Return [x, y] of the center of cell containing provided text 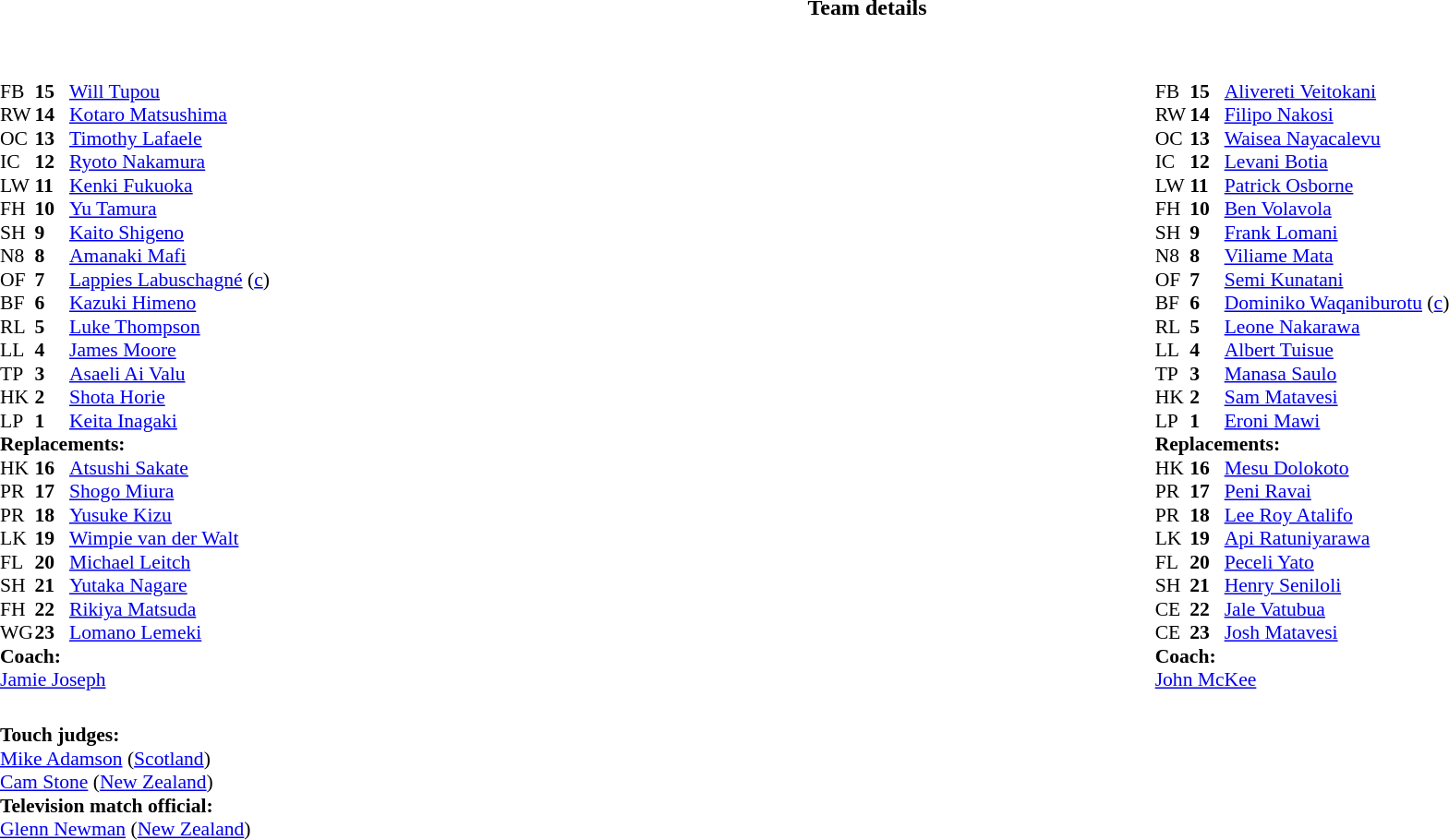
Coach: [135, 656]
Amanaki Mafi [170, 256]
Replacements: [135, 444]
Lomano Lemeki [170, 632]
Yu Tamura [170, 210]
Timothy Lafaele [170, 138]
Lappies Labuschagné (c) [170, 280]
WG [18, 632]
Ryoto Nakamura [170, 162]
Michael Leitch [170, 562]
Atsushi Sakate [170, 468]
Kazuki Himeno [170, 304]
Yutaka Nagare [170, 586]
Kaito Shigeno [170, 233]
Keita Inagaki [170, 421]
Wimpie van der Walt [170, 538]
James Moore [170, 350]
Yusuke Kizu [170, 515]
Will Tupou [170, 91]
Kotaro Matsushima [170, 115]
Rikiya Matsuda [170, 609]
Asaeli Ai Valu [170, 374]
Shota Horie [170, 398]
Shogo Miura [170, 492]
Kenki Fukuoka [170, 186]
Jamie Joseph [135, 680]
Luke Thompson [170, 327]
